Identify which cell holds the provided text, then report its [X, Y] central coordinate. 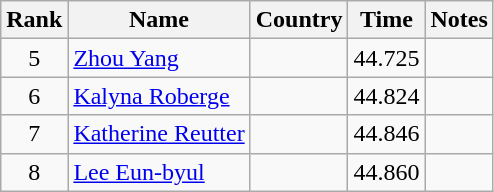
44.846 [386, 134]
6 [34, 96]
Lee Eun-byul [159, 172]
5 [34, 58]
Country [299, 20]
44.824 [386, 96]
Zhou Yang [159, 58]
Katherine Reutter [159, 134]
8 [34, 172]
Time [386, 20]
Notes [459, 20]
Rank [34, 20]
7 [34, 134]
44.725 [386, 58]
Kalyna Roberge [159, 96]
44.860 [386, 172]
Name [159, 20]
